Output the [X, Y] coordinate of the center of the cell containing the given text.  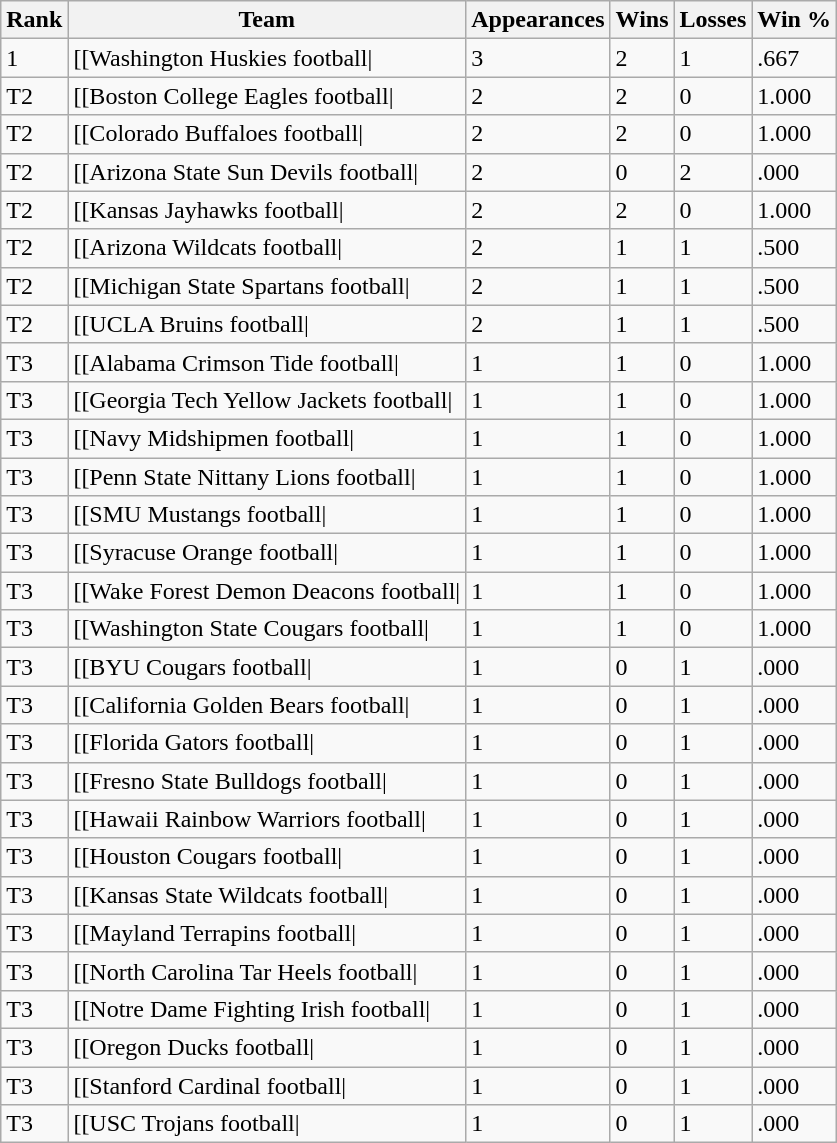
[[Penn State Nittany Lions football| [267, 477]
Rank [34, 20]
[[Syracuse Orange football| [267, 553]
Team [267, 20]
[[Oregon Ducks football| [267, 1047]
[[California Golden Bears football| [267, 705]
[[North Carolina Tar Heels football| [267, 971]
[[Notre Dame Fighting Irish football| [267, 1009]
[[Arizona Wildcats football| [267, 248]
[[UCLA Bruins football| [267, 324]
[[BYU Cougars football| [267, 667]
[[Washington State Cougars football| [267, 629]
[[Colorado Buffaloes football| [267, 134]
[[Navy Midshipmen football| [267, 438]
[[Kansas Jayhawks football| [267, 210]
[[Florida Gators football| [267, 743]
[[Boston College Eagles football| [267, 96]
[[Hawaii Rainbow Warriors football| [267, 819]
[[Arizona State Sun Devils football| [267, 172]
[[Houston Cougars football| [267, 857]
3 [538, 58]
.667 [794, 58]
[[Michigan State Spartans football| [267, 286]
[[SMU Mustangs football| [267, 515]
[[Stanford Cardinal football| [267, 1085]
Appearances [538, 20]
[[Kansas State Wildcats football| [267, 895]
[[Mayland Terrapins football| [267, 933]
Win % [794, 20]
[[Georgia Tech Yellow Jackets football| [267, 400]
[[Alabama Crimson Tide football| [267, 362]
[[Wake Forest Demon Deacons football| [267, 591]
[[Washington Huskies football| [267, 58]
[[Fresno State Bulldogs football| [267, 781]
Losses [713, 20]
[[USC Trojans football| [267, 1124]
Wins [642, 20]
